Identify which cell holds the provided text, then report its (X, Y) central coordinate. 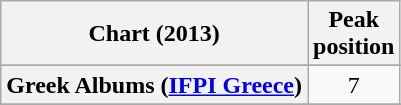
7 (354, 85)
Chart (2013) (154, 34)
Peakposition (354, 34)
Greek Albums (IFPI Greece) (154, 85)
